Find where the given text appears and provide that cell's center as (X, Y) coordinate. 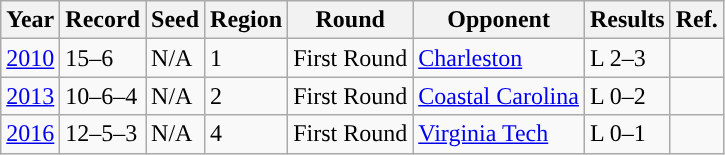
Opponent (499, 20)
2016 (30, 134)
2010 (30, 58)
15–6 (103, 58)
L 2–3 (627, 58)
L 0–2 (627, 96)
1 (246, 58)
Seed (176, 20)
Region (246, 20)
4 (246, 134)
Charleston (499, 58)
Year (30, 20)
L 0–1 (627, 134)
Virginia Tech (499, 134)
Coastal Carolina (499, 96)
2 (246, 96)
Record (103, 20)
Results (627, 20)
12–5–3 (103, 134)
10–6–4 (103, 96)
Round (350, 20)
2013 (30, 96)
Ref. (696, 20)
